Output the (X, Y) coordinate of the center of the cell containing the given text.  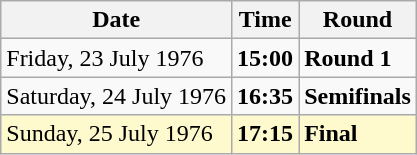
Saturday, 24 July 1976 (116, 96)
Time (266, 20)
17:15 (266, 134)
Semifinals (358, 96)
Final (358, 134)
Sunday, 25 July 1976 (116, 134)
Round (358, 20)
15:00 (266, 58)
16:35 (266, 96)
Friday, 23 July 1976 (116, 58)
Date (116, 20)
Round 1 (358, 58)
